Find where the given text appears and provide that cell's center as [x, y] coordinate. 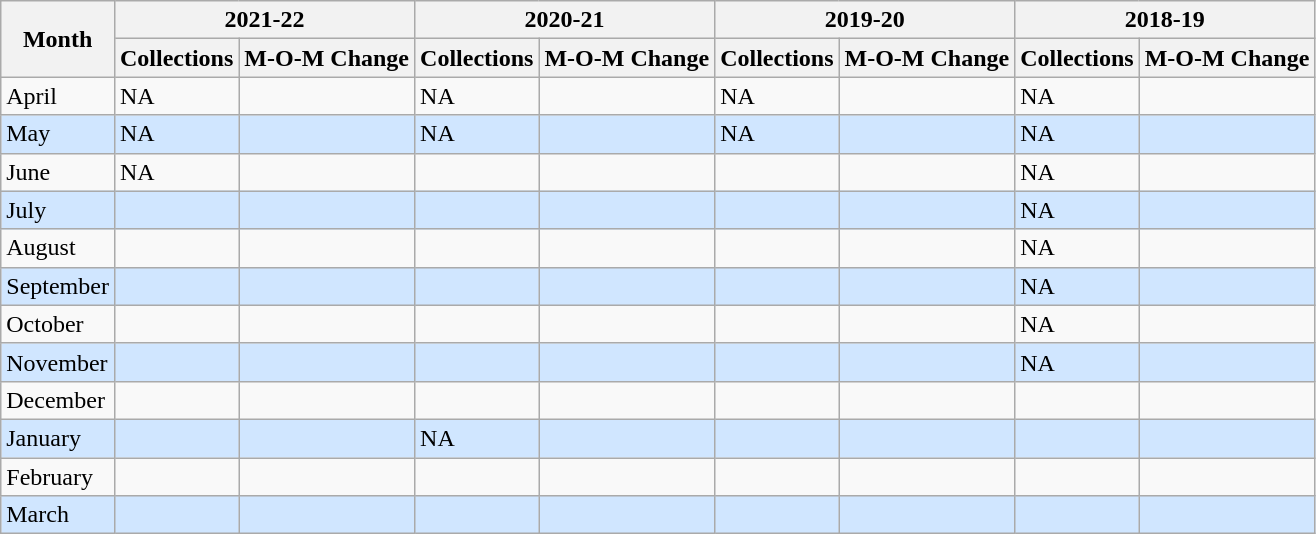
2021-22 [264, 20]
2020-21 [565, 20]
September [58, 286]
March [58, 515]
May [58, 134]
January [58, 438]
2019-20 [865, 20]
Month [58, 39]
August [58, 248]
2018-19 [1165, 20]
October [58, 324]
June [58, 172]
February [58, 477]
April [58, 96]
July [58, 210]
December [58, 400]
November [58, 362]
